Provide the (x, y) coordinate of the cell's center where the given text is located.  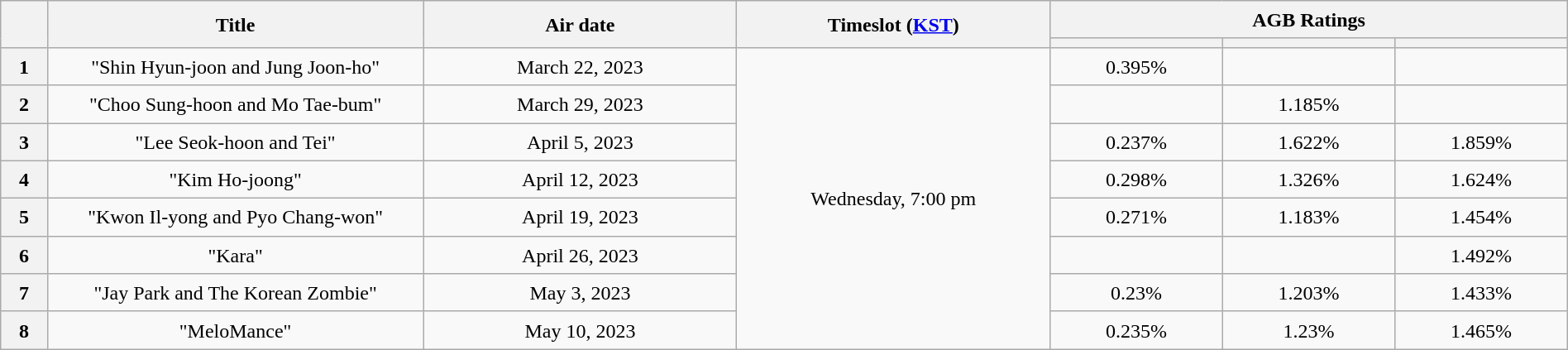
1.624% (1482, 180)
"MeloMance" (235, 330)
2 (25, 104)
"Kim Ho-joong" (235, 180)
"Kara" (235, 255)
AGB Ratings (1309, 20)
0.235% (1136, 330)
"Shin Hyun-joon and Jung Joon-ho" (235, 66)
Air date (581, 25)
1.465% (1482, 330)
April 12, 2023 (581, 180)
1 (25, 66)
March 29, 2023 (581, 104)
Title (235, 25)
1.185% (1308, 104)
1.859% (1482, 141)
1.492% (1482, 255)
0.298% (1136, 180)
5 (25, 218)
0.395% (1136, 66)
1.454% (1482, 218)
"Choo Sung-hoon and Mo Tae-bum" (235, 104)
3 (25, 141)
1.622% (1308, 141)
1.203% (1308, 293)
April 19, 2023 (581, 218)
March 22, 2023 (581, 66)
April 5, 2023 (581, 141)
"Jay Park and The Korean Zombie" (235, 293)
"Lee Seok-hoon and Tei" (235, 141)
1.183% (1308, 218)
8 (25, 330)
6 (25, 255)
4 (25, 180)
May 3, 2023 (581, 293)
May 10, 2023 (581, 330)
0.23% (1136, 293)
0.271% (1136, 218)
April 26, 2023 (581, 255)
1.433% (1482, 293)
Wednesday, 7:00 pm (893, 198)
7 (25, 293)
"Kwon Il-yong and Pyo Chang-won" (235, 218)
Timeslot (KST) (893, 25)
0.237% (1136, 141)
1.326% (1308, 180)
1.23% (1308, 330)
